Scan for the cell matching the given text and deliver its [x, y] coordinate at center. 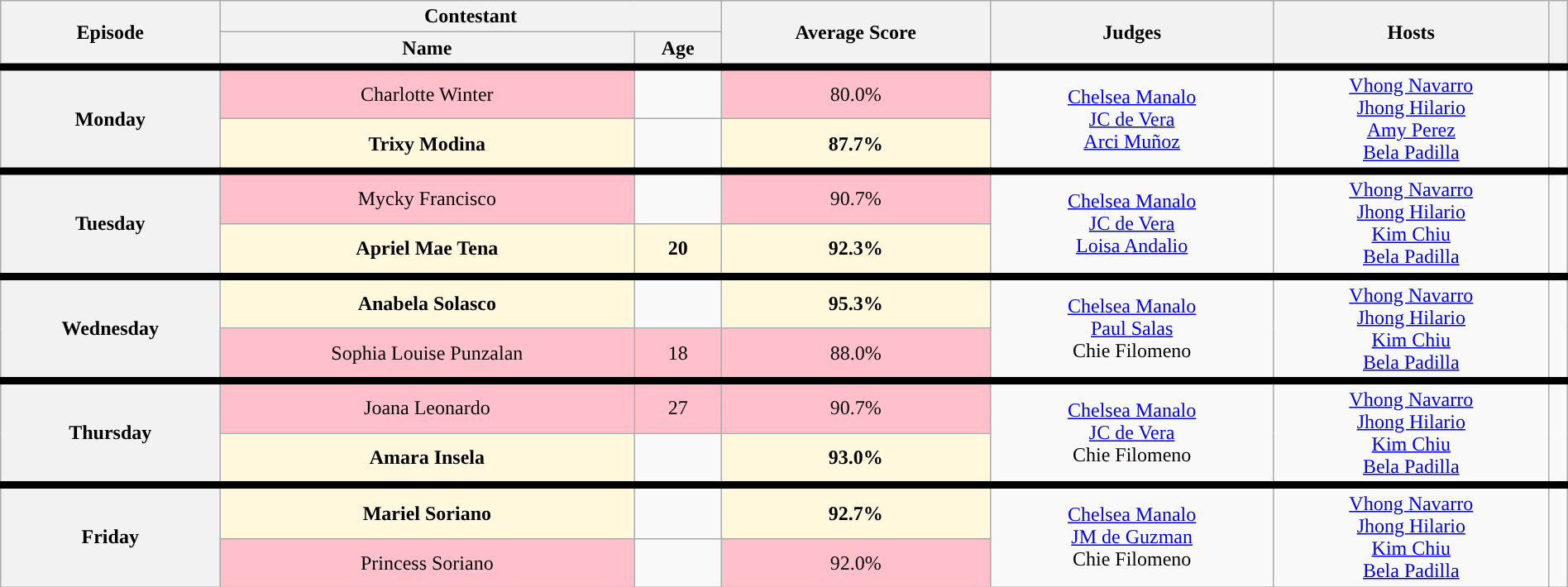
Age [678, 50]
80.0% [855, 93]
Friday [111, 536]
Chelsea ManaloJM de GuzmanChie Filomeno [1131, 536]
Tuesday [111, 223]
Name [427, 50]
93.0% [855, 460]
Wednesday [111, 329]
Monday [111, 119]
27 [678, 407]
95.3% [855, 303]
87.7% [855, 146]
Judges [1131, 34]
92.7% [855, 512]
Princess Soriano [427, 562]
20 [678, 250]
Mycky Francisco [427, 197]
Mariel Soriano [427, 512]
Amara Insela [427, 460]
Sophia Louise Punzalan [427, 354]
18 [678, 354]
Charlotte Winter [427, 93]
Vhong NavarroJhong HilarioAmy PerezBela Padilla [1411, 119]
92.0% [855, 562]
Episode [111, 34]
Joana Leonardo [427, 407]
Hosts [1411, 34]
Chelsea ManaloPaul SalasChie Filomeno [1131, 329]
Chelsea ManaloJC de VeraLoisa Andalio [1131, 223]
Anabela Solasco [427, 303]
Average Score [855, 34]
92.3% [855, 250]
Contestant [471, 17]
Thursday [111, 433]
Apriel Mae Tena [427, 250]
88.0% [855, 354]
Chelsea ManaloJC de VeraChie Filomeno [1131, 433]
Trixy Modina [427, 146]
Chelsea ManaloJC de VeraArci Muñoz [1131, 119]
